Detect which cell encompasses the target text, then output its [x, y] center coordinate. 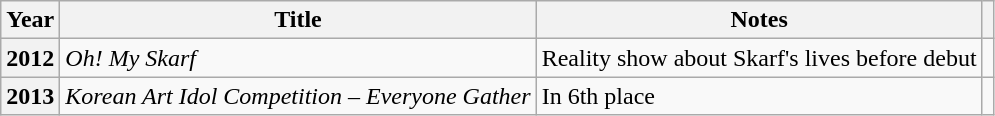
2013 [30, 96]
Year [30, 20]
Title [298, 20]
Reality show about Skarf's lives before debut [759, 58]
Notes [759, 20]
2012 [30, 58]
In 6th place [759, 96]
Korean Art Idol Competition – Everyone Gather [298, 96]
Oh! My Skarf [298, 58]
